Detect which cell encompasses the target text, then output its [x, y] center coordinate. 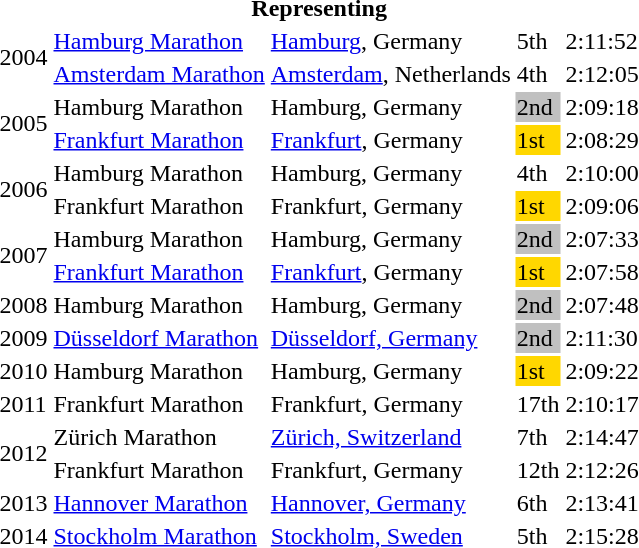
Düsseldorf Marathon [159, 338]
Amsterdam Marathon [159, 74]
Zürich, Switzerland [390, 437]
Hannover, Germany [390, 503]
Hannover Marathon [159, 503]
6th [538, 503]
17th [538, 404]
5th [538, 41]
Amsterdam, Netherlands [390, 74]
Zürich Marathon [159, 437]
7th [538, 437]
Düsseldorf, Germany [390, 338]
12th [538, 470]
